For the text-containing cell, return its midpoint in (x, y) coordinate format. 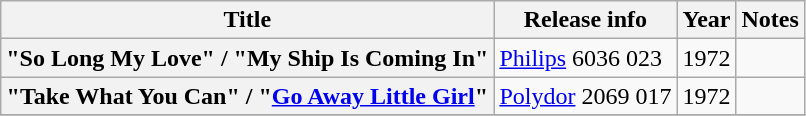
Year (706, 20)
Polydor 2069 017 (586, 96)
"So Long My Love" / "My Ship Is Coming In" (248, 58)
Philips 6036 023 (586, 58)
Release info (586, 20)
"Take What You Can" / "Go Away Little Girl" (248, 96)
Notes (770, 20)
Title (248, 20)
